Scan for the cell matching the given text and deliver its [x, y] coordinate at center. 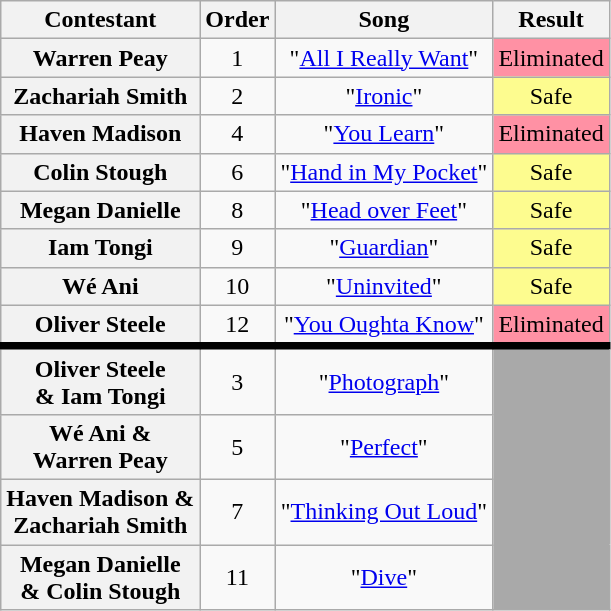
Order [238, 20]
Song [384, 20]
"Guardian" [384, 248]
Colin Stough [100, 172]
"All I Really Want" [384, 58]
2 [238, 96]
"Uninvited" [384, 286]
10 [238, 286]
Oliver Steele [100, 326]
Megan Danielle& Colin Stough [100, 576]
Result [551, 20]
Haven Madison [100, 134]
"Ironic" [384, 96]
"Dive" [384, 576]
1 [238, 58]
6 [238, 172]
Haven Madison &Zachariah Smith [100, 512]
9 [238, 248]
12 [238, 326]
Warren Peay [100, 58]
"Head over Feet" [384, 210]
Zachariah Smith [100, 96]
Wé Ani [100, 286]
Oliver Steele& Iam Tongi [100, 380]
Iam Tongi [100, 248]
Contestant [100, 20]
Megan Danielle [100, 210]
"Thinking Out Loud" [384, 512]
"Perfect" [384, 446]
Wé Ani &Warren Peay [100, 446]
"Hand in My Pocket" [384, 172]
3 [238, 380]
"You Oughta Know" [384, 326]
"Photograph" [384, 380]
11 [238, 576]
"You Learn" [384, 134]
5 [238, 446]
4 [238, 134]
8 [238, 210]
7 [238, 512]
